Output the (X, Y) coordinate of the center of the cell containing the given text.  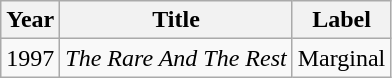
Label (342, 20)
Marginal (342, 58)
1997 (30, 58)
Title (176, 20)
Year (30, 20)
The Rare And The Rest (176, 58)
